Scan for the cell matching the given text and deliver its (X, Y) coordinate at center. 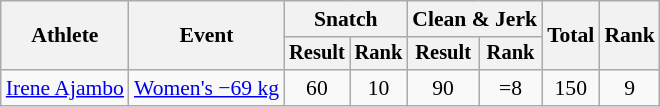
Women's −69 kg (206, 88)
9 (630, 88)
Total (570, 36)
Snatch (346, 19)
Athlete (65, 36)
=8 (510, 88)
90 (443, 88)
150 (570, 88)
Irene Ajambo (65, 88)
Event (206, 36)
Clean & Jerk (474, 19)
60 (317, 88)
10 (379, 88)
